Pinpoint the cell where the given text exists, returning its (x, y) midpoint coordinate. 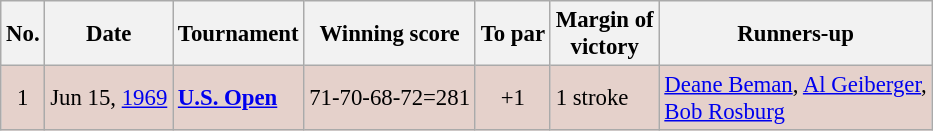
To par (512, 34)
Tournament (238, 34)
Margin ofvictory (604, 34)
U.S. Open (238, 98)
Runners-up (796, 34)
No. (23, 34)
Deane Beman, Al Geiberger, Bob Rosburg (796, 98)
Winning score (390, 34)
71-70-68-72=281 (390, 98)
1 stroke (604, 98)
1 (23, 98)
Jun 15, 1969 (109, 98)
+1 (512, 98)
Date (109, 34)
